Identify which cell holds the provided text, then report its [X, Y] central coordinate. 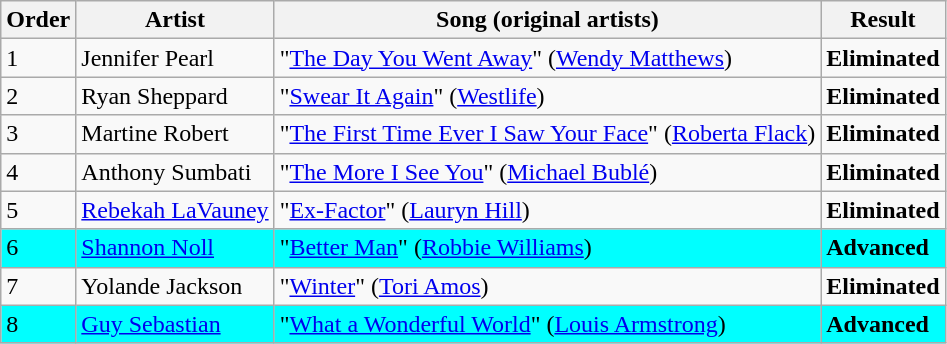
4 [38, 172]
Martine Robert [175, 134]
6 [38, 248]
Anthony Sumbati [175, 172]
"Better Man" (Robbie Williams) [548, 248]
1 [38, 58]
"What a Wonderful World" (Louis Armstrong) [548, 324]
Ryan Sheppard [175, 96]
Order [38, 20]
Yolande Jackson [175, 286]
"Winter" (Tori Amos) [548, 286]
Guy Sebastian [175, 324]
Result [883, 20]
2 [38, 96]
Artist [175, 20]
Jennifer Pearl [175, 58]
"Ex-Factor" (Lauryn Hill) [548, 210]
8 [38, 324]
Song (original artists) [548, 20]
5 [38, 210]
"The First Time Ever I Saw Your Face" (Roberta Flack) [548, 134]
3 [38, 134]
7 [38, 286]
Shannon Noll [175, 248]
"The Day You Went Away" (Wendy Matthews) [548, 58]
"Swear It Again" (Westlife) [548, 96]
Rebekah LaVauney [175, 210]
"The More I See You" (Michael Bublé) [548, 172]
